Find where the given text appears and provide that cell's center as (X, Y) coordinate. 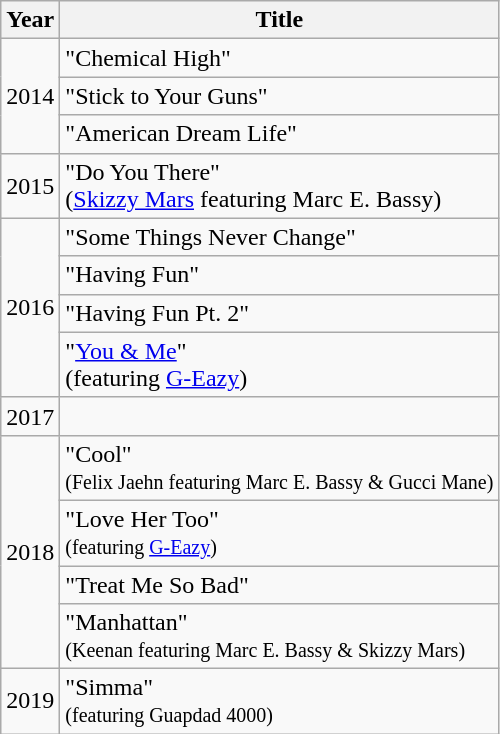
"Manhattan"(Keenan featuring Marc E. Bassy & Skizzy Mars) (280, 636)
"Some Things Never Change" (280, 237)
"Stick to Your Guns" (280, 96)
2014 (30, 96)
2015 (30, 186)
"Having Fun Pt. 2" (280, 313)
"Chemical High" (280, 58)
"Treat Me So Bad" (280, 585)
"Do You There"(Skizzy Mars featuring Marc E. Bassy) (280, 186)
"Cool"(Felix Jaehn featuring Marc E. Bassy & Gucci Mane) (280, 468)
2018 (30, 552)
"You & Me"(featuring G-Eazy) (280, 364)
Year (30, 20)
"Simma"(featuring Guapdad 4000) (280, 702)
"American Dream Life" (280, 134)
Title (280, 20)
"Having Fun" (280, 275)
2016 (30, 308)
2019 (30, 702)
2017 (30, 416)
"Love Her Too"(featuring G-Eazy) (280, 532)
